Extract the (x, y) coordinate from the center of the cell holding the provided text.  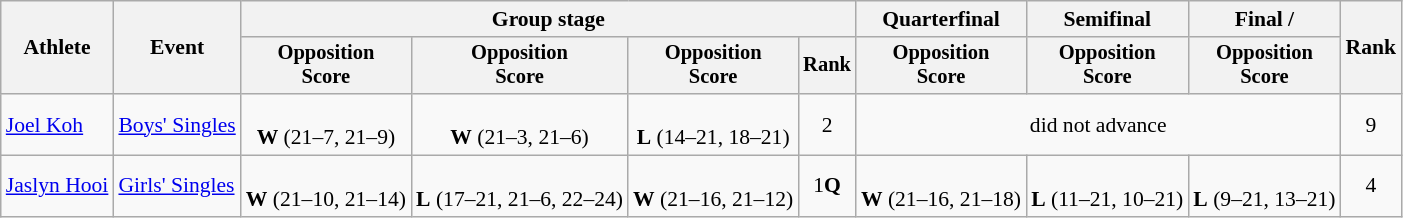
Quarterfinal (941, 19)
W (21–16, 21–12) (713, 186)
L (14–21, 18–21) (713, 124)
1Q (827, 186)
L (11–21, 10–21) (1107, 186)
Girls' Singles (176, 186)
W (21–16, 21–18) (941, 186)
4 (1372, 186)
9 (1372, 124)
2 (827, 124)
Joel Koh (58, 124)
Jaslyn Hooi (58, 186)
Athlete (58, 48)
Final / (1264, 19)
W (21–3, 21–6) (520, 124)
Event (176, 48)
L (9–21, 13–21) (1264, 186)
W (21–7, 21–9) (326, 124)
Boys' Singles (176, 124)
did not advance (1098, 124)
W (21–10, 21–14) (326, 186)
Semifinal (1107, 19)
L (17–21, 21–6, 22–24) (520, 186)
Group stage (548, 19)
